Pinpoint the cell where the given text exists, returning its (X, Y) midpoint coordinate. 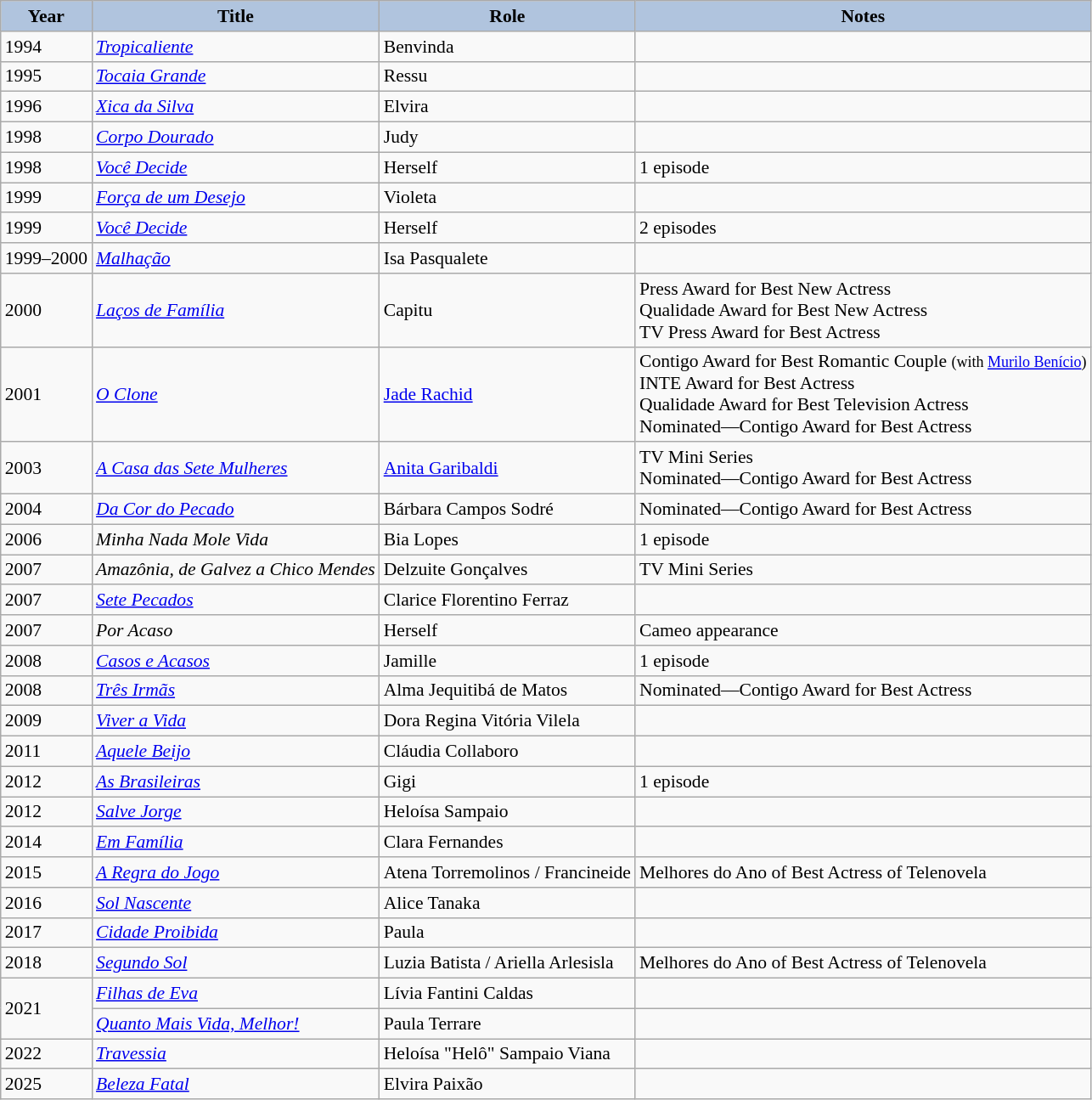
Tocaia Grande (236, 76)
Xica da Silva (236, 107)
Heloísa "Helô" Sampaio Viana (508, 1054)
TV Mini Series Nominated—Contigo Award for Best Actress (863, 469)
2025 (46, 1085)
Bárbara Campos Sodré (508, 510)
Filhas de Eva (236, 994)
2021 (46, 1009)
1996 (46, 107)
2017 (46, 933)
Lívia Fantini Caldas (508, 994)
Cidade Proibida (236, 933)
Minha Nada Mole Vida (236, 539)
2000 (46, 311)
Corpo Dourado (236, 138)
Heloísa Sampaio (508, 812)
Cláudia Collaboro (508, 752)
Paula (508, 933)
Casos e Acasos (236, 661)
Sete Pecados (236, 601)
A Regra do Jogo (236, 872)
Alice Tanaka (508, 903)
Atena Torremolinos / Francineide (508, 872)
Malhação (236, 258)
Aquele Beijo (236, 752)
Violeta (508, 198)
Clara Fernandes (508, 843)
Quanto Mais Vida, Melhor! (236, 1024)
Notes (863, 16)
Laços de Família (236, 311)
Segundo Sol (236, 963)
Bia Lopes (508, 539)
Judy (508, 138)
Três Irmãs (236, 691)
2018 (46, 963)
Year (46, 16)
2009 (46, 721)
Jade Rachid (508, 394)
As Brasileiras (236, 781)
Gigi (508, 781)
Elvira Paixão (508, 1085)
2 episodes (863, 228)
2001 (46, 394)
1994 (46, 47)
Capitu (508, 311)
TV Mini Series (863, 570)
Viver a Vida (236, 721)
2006 (46, 539)
Delzuite Gonçalves (508, 570)
Dora Regina Vitória Vilela (508, 721)
Da Cor do Pecado (236, 510)
Title (236, 16)
Cameo appearance (863, 630)
Tropicaliente (236, 47)
Elvira (508, 107)
2004 (46, 510)
2014 (46, 843)
2016 (46, 903)
Travessia (236, 1054)
Press Award for Best New Actress Qualidade Award for Best New Actress TV Press Award for Best Actress (863, 311)
2015 (46, 872)
Luzia Batista / Ariella Arlesisla (508, 963)
Sol Nascente (236, 903)
Amazônia, de Galvez a Chico Mendes (236, 570)
Anita Garibaldi (508, 469)
Por Acaso (236, 630)
Role (508, 16)
Beleza Fatal (236, 1085)
2011 (46, 752)
2022 (46, 1054)
Paula Terrare (508, 1024)
Força de um Desejo (236, 198)
2003 (46, 469)
Jamille (508, 661)
Alma Jequitibá de Matos (508, 691)
1995 (46, 76)
Salve Jorge (236, 812)
Clarice Florentino Ferraz (508, 601)
A Casa das Sete Mulheres (236, 469)
Ressu (508, 76)
Benvinda (508, 47)
O Clone (236, 394)
Isa Pasqualete (508, 258)
1999–2000 (46, 258)
Em Família (236, 843)
